Scan for the cell matching the given text and deliver its [X, Y] coordinate at center. 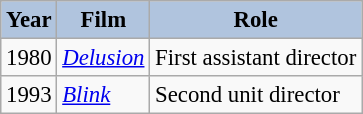
Blink [104, 95]
Delusion [104, 58]
Year [29, 20]
Role [256, 20]
1993 [29, 95]
Second unit director [256, 95]
1980 [29, 58]
First assistant director [256, 58]
Film [104, 20]
